Pinpoint the cell where the given text exists, returning its [x, y] midpoint coordinate. 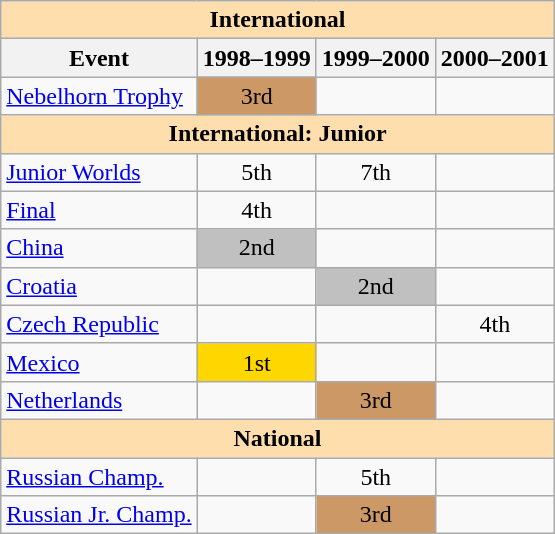
International [278, 20]
Mexico [99, 362]
2000–2001 [494, 58]
Netherlands [99, 400]
China [99, 248]
1998–1999 [256, 58]
Czech Republic [99, 324]
Event [99, 58]
National [278, 438]
Russian Champ. [99, 477]
Croatia [99, 286]
Final [99, 210]
Nebelhorn Trophy [99, 96]
7th [376, 172]
International: Junior [278, 134]
Russian Jr. Champ. [99, 515]
1st [256, 362]
1999–2000 [376, 58]
Junior Worlds [99, 172]
